Scan for the cell matching the given text and deliver its (X, Y) coordinate at center. 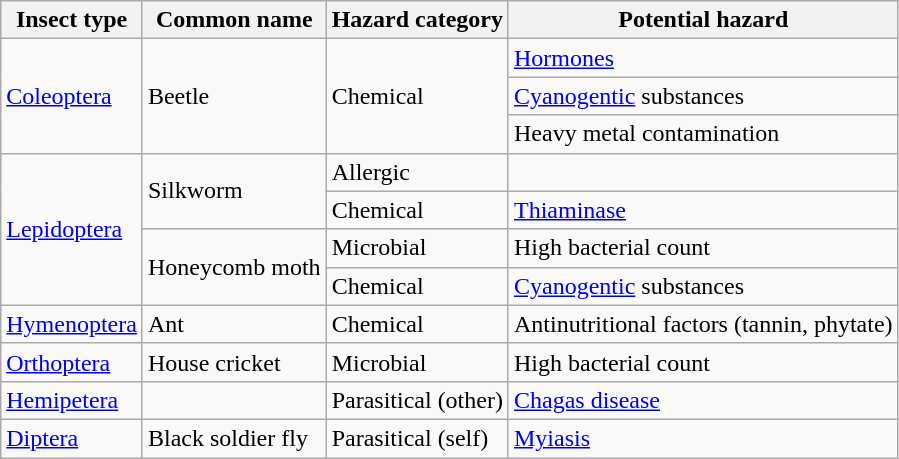
Coleoptera (72, 96)
House cricket (234, 362)
Orthoptera (72, 362)
Chagas disease (703, 400)
Diptera (72, 438)
Hormones (703, 58)
Honeycomb moth (234, 267)
Silkworm (234, 191)
Hemipetera (72, 400)
Insect type (72, 20)
Antinutritional factors (tannin, phytate) (703, 324)
Heavy metal contamination (703, 134)
Parasitical (self) (417, 438)
Hazard category (417, 20)
Common name (234, 20)
Myiasis (703, 438)
Beetle (234, 96)
Lepidoptera (72, 229)
Black soldier fly (234, 438)
Hymenoptera (72, 324)
Allergic (417, 172)
Parasitical (other) (417, 400)
Potential hazard (703, 20)
Thiaminase (703, 210)
Ant (234, 324)
